Extract the [X, Y] coordinate from the center of the cell holding the provided text.  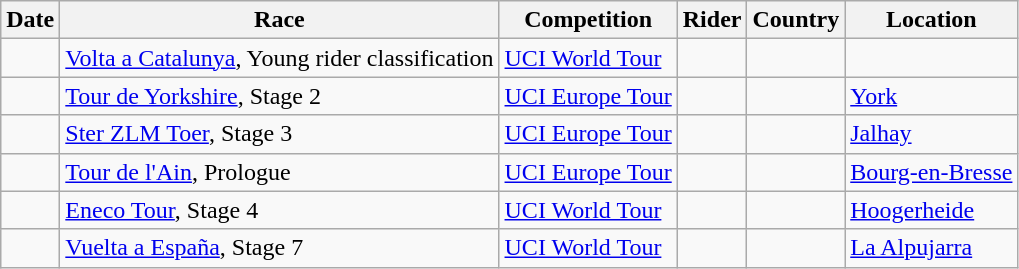
Jalhay [932, 134]
Bourg-en-Bresse [932, 172]
Race [280, 20]
Competition [588, 20]
Tour de l'Ain, Prologue [280, 172]
Ster ZLM Toer, Stage 3 [280, 134]
Rider [712, 20]
Vuelta a España, Stage 7 [280, 248]
Date [30, 20]
Volta a Catalunya, Young rider classification [280, 58]
Location [932, 20]
Hoogerheide [932, 210]
Tour de Yorkshire, Stage 2 [280, 96]
York [932, 96]
Eneco Tour, Stage 4 [280, 210]
La Alpujarra [932, 248]
Country [796, 20]
